Capture the cell that displays the provided text and extract its (x, y) central coordinate. 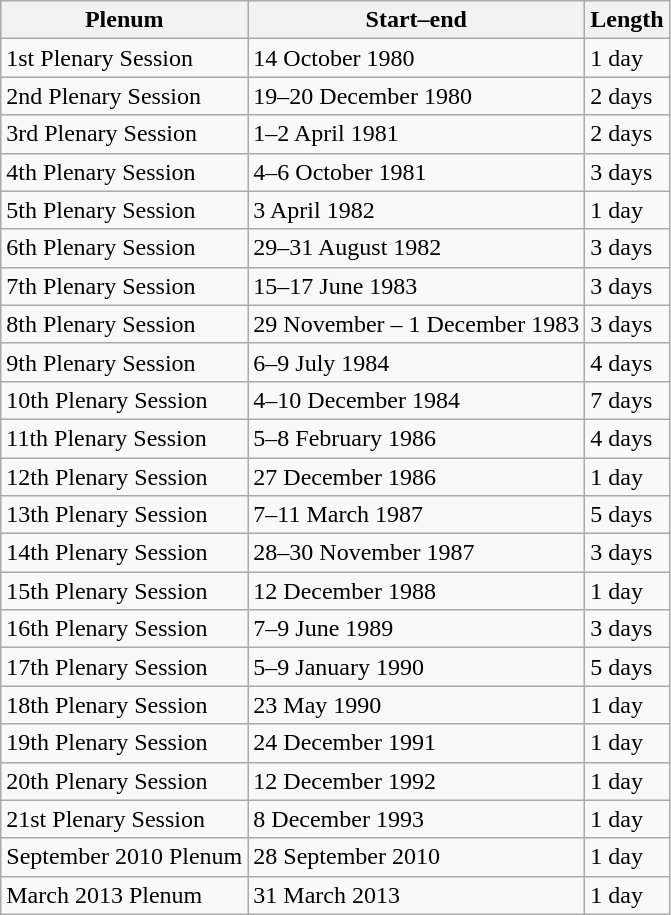
5th Plenary Session (124, 210)
7th Plenary Session (124, 286)
9th Plenary Session (124, 362)
6–9 July 1984 (416, 362)
28 September 2010 (416, 857)
17th Plenary Session (124, 667)
24 December 1991 (416, 743)
4th Plenary Session (124, 172)
21st Plenary Session (124, 819)
7 days (627, 400)
5–9 January 1990 (416, 667)
18th Plenary Session (124, 705)
4–6 October 1981 (416, 172)
4–10 December 1984 (416, 400)
Plenum (124, 20)
12th Plenary Session (124, 477)
8 December 1993 (416, 819)
11th Plenary Session (124, 438)
19th Plenary Session (124, 743)
13th Plenary Session (124, 515)
12 December 1988 (416, 591)
Length (627, 20)
7–9 June 1989 (416, 629)
14th Plenary Session (124, 553)
23 May 1990 (416, 705)
31 March 2013 (416, 895)
3rd Plenary Session (124, 134)
12 December 1992 (416, 781)
10th Plenary Session (124, 400)
20th Plenary Session (124, 781)
September 2010 Plenum (124, 857)
29–31 August 1982 (416, 248)
3 April 1982 (416, 210)
16th Plenary Session (124, 629)
15th Plenary Session (124, 591)
15–17 June 1983 (416, 286)
7–11 March 1987 (416, 515)
8th Plenary Session (124, 324)
1–2 April 1981 (416, 134)
29 November – 1 December 1983 (416, 324)
27 December 1986 (416, 477)
6th Plenary Session (124, 248)
14 October 1980 (416, 58)
5–8 February 1986 (416, 438)
Start–end (416, 20)
19–20 December 1980 (416, 96)
March 2013 Plenum (124, 895)
2nd Plenary Session (124, 96)
28–30 November 1987 (416, 553)
1st Plenary Session (124, 58)
